Identify which cell holds the provided text, then report its [x, y] central coordinate. 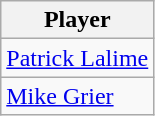
Mike Grier [78, 96]
Patrick Lalime [78, 58]
Player [78, 20]
